Extract the [x, y] coordinate from the center of the cell holding the provided text.  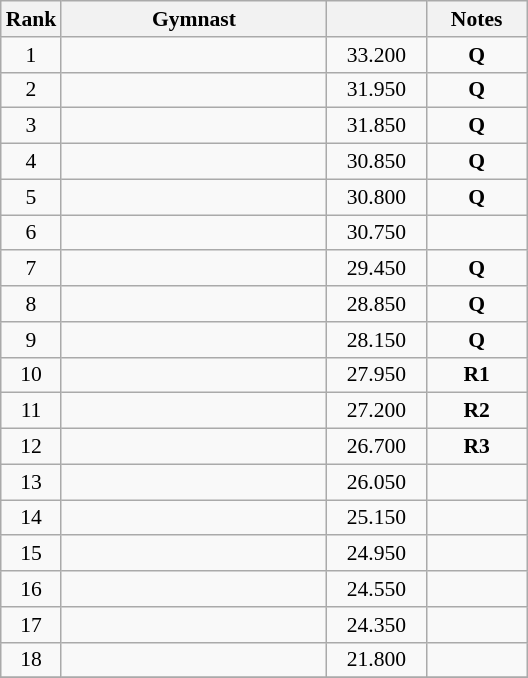
33.200 [376, 55]
30.800 [376, 197]
17 [32, 625]
14 [32, 518]
R3 [477, 447]
30.850 [376, 162]
26.700 [376, 447]
21.800 [376, 660]
12 [32, 447]
4 [32, 162]
30.750 [376, 233]
24.350 [376, 625]
R1 [477, 375]
31.950 [376, 90]
31.850 [376, 126]
13 [32, 482]
3 [32, 126]
5 [32, 197]
24.550 [376, 589]
18 [32, 660]
10 [32, 375]
8 [32, 304]
29.450 [376, 269]
16 [32, 589]
11 [32, 411]
Notes [477, 19]
6 [32, 233]
24.950 [376, 554]
28.150 [376, 340]
7 [32, 269]
25.150 [376, 518]
28.850 [376, 304]
Rank [32, 19]
9 [32, 340]
27.950 [376, 375]
R2 [477, 411]
27.200 [376, 411]
26.050 [376, 482]
15 [32, 554]
1 [32, 55]
Gymnast [194, 19]
2 [32, 90]
